Determine the [x, y] coordinate at the center of the cell enclosing the given text.  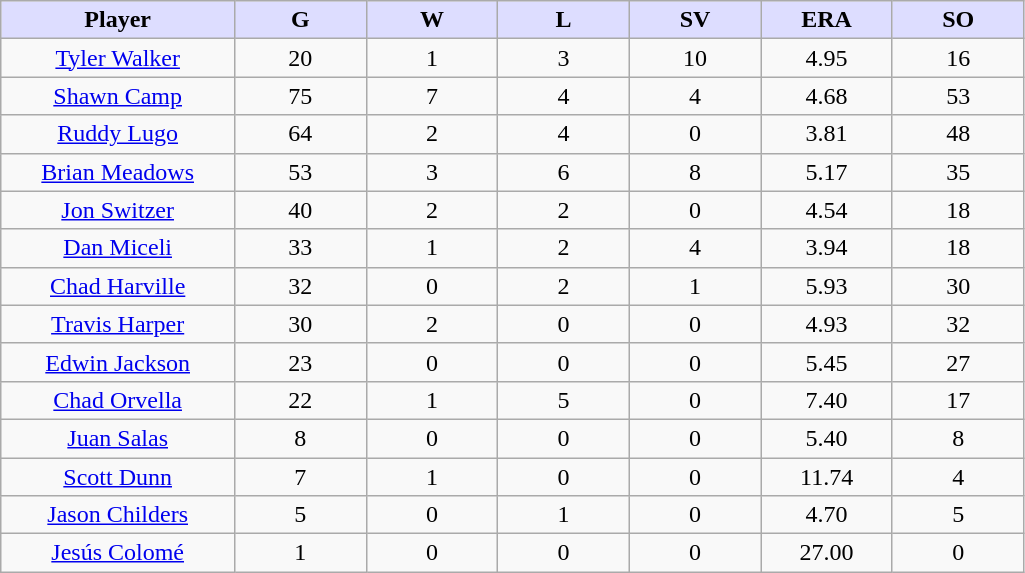
6 [564, 172]
Edwin Jackson [118, 362]
11.74 [827, 477]
3.81 [827, 134]
27.00 [827, 553]
7.40 [827, 400]
4.70 [827, 515]
Ruddy Lugo [118, 134]
Chad Harville [118, 286]
3.94 [827, 248]
4.93 [827, 324]
Jon Switzer [118, 210]
75 [301, 96]
17 [958, 400]
5.17 [827, 172]
L [564, 20]
Scott Dunn [118, 477]
10 [695, 58]
W [432, 20]
20 [301, 58]
5.45 [827, 362]
Player [118, 20]
22 [301, 400]
23 [301, 362]
ERA [827, 20]
35 [958, 172]
Jason Childers [118, 515]
27 [958, 362]
Shawn Camp [118, 96]
64 [301, 134]
4.68 [827, 96]
Chad Orvella [118, 400]
33 [301, 248]
Travis Harper [118, 324]
SV [695, 20]
5.40 [827, 438]
40 [301, 210]
16 [958, 58]
G [301, 20]
4.95 [827, 58]
Tyler Walker [118, 58]
Dan Miceli [118, 248]
Jesús Colomé [118, 553]
5.93 [827, 286]
SO [958, 20]
48 [958, 134]
Juan Salas [118, 438]
Brian Meadows [118, 172]
4.54 [827, 210]
